Locate the cell with the specified text and output its (X, Y) center coordinate. 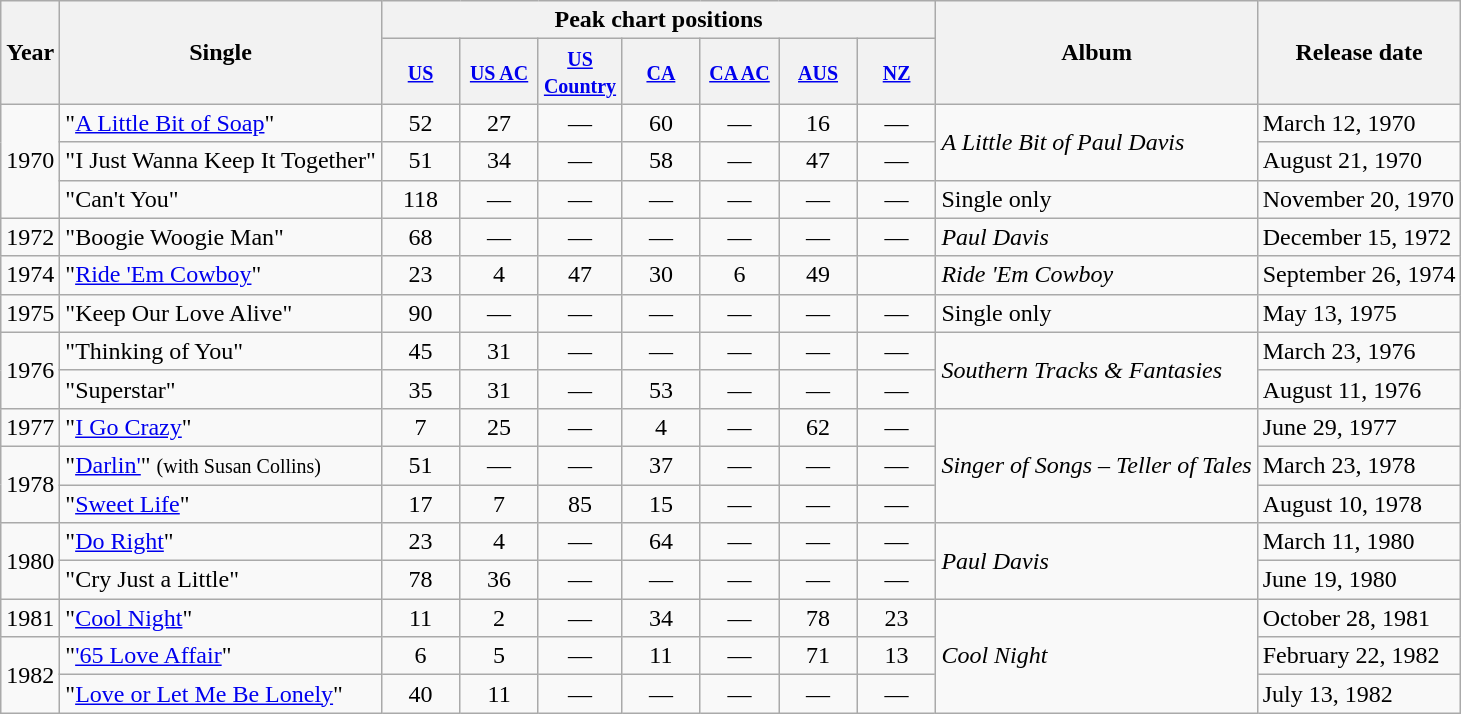
USCountry (580, 72)
June 19, 1980 (1359, 580)
17 (420, 503)
52 (420, 123)
September 26, 1974 (1359, 275)
"I Go Crazy" (220, 427)
"Cool Night" (220, 618)
Year (30, 52)
August 11, 1976 (1359, 389)
25 (500, 427)
"Darlin'" (with Susan Collins) (220, 465)
35 (420, 389)
Ride 'Em Cowboy (1096, 275)
49 (818, 275)
"I Just Wanna Keep It Together" (220, 161)
1978 (30, 484)
1981 (30, 618)
"Love or Let Me Be Lonely" (220, 694)
40 (420, 694)
CA AC (740, 72)
1970 (30, 161)
US (420, 72)
1974 (30, 275)
"Cry Just a Little" (220, 580)
16 (818, 123)
27 (500, 123)
March 23, 1976 (1359, 351)
"Do Right" (220, 542)
64 (662, 542)
36 (500, 580)
August 10, 1978 (1359, 503)
118 (420, 199)
"Sweet Life" (220, 503)
"Ride 'Em Cowboy" (220, 275)
85 (580, 503)
"Thinking of You" (220, 351)
68 (420, 237)
13 (896, 656)
1982 (30, 675)
71 (818, 656)
February 22, 1982 (1359, 656)
"Keep Our Love Alive" (220, 313)
"Boogie Woogie Man" (220, 237)
July 13, 1982 (1359, 694)
March 23, 1978 (1359, 465)
1980 (30, 561)
November 20, 1970 (1359, 199)
Singer of Songs – Teller of Tales (1096, 465)
NZ (896, 72)
1977 (30, 427)
March 12, 1970 (1359, 123)
June 29, 1977 (1359, 427)
5 (500, 656)
US AC (500, 72)
CA (662, 72)
37 (662, 465)
May 13, 1975 (1359, 313)
1976 (30, 370)
58 (662, 161)
62 (818, 427)
October 28, 1981 (1359, 618)
2 (500, 618)
"Superstar" (220, 389)
30 (662, 275)
Album (1096, 52)
March 11, 1980 (1359, 542)
1975 (30, 313)
Cool Night (1096, 656)
Single (220, 52)
"'65 Love Affair" (220, 656)
1972 (30, 237)
60 (662, 123)
Peak chart positions (658, 20)
45 (420, 351)
A Little Bit of Paul Davis (1096, 142)
15 (662, 503)
August 21, 1970 (1359, 161)
"Can't You" (220, 199)
Southern Tracks & Fantasies (1096, 370)
December 15, 1972 (1359, 237)
AUS (818, 72)
"A Little Bit of Soap" (220, 123)
53 (662, 389)
Release date (1359, 52)
90 (420, 313)
